Extract the [X, Y] coordinate from the center of the cell holding the provided text.  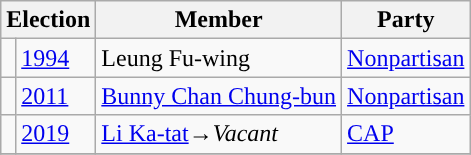
Election [48, 20]
2019 [56, 134]
Bunny Chan Chung-bun [219, 96]
2011 [56, 96]
Li Ka-tat→Vacant [219, 134]
Party [406, 20]
1994 [56, 58]
Leung Fu-wing [219, 58]
Member [219, 20]
CAP [406, 134]
